Search for the cell housing the specified text and yield its [x, y] center coordinate. 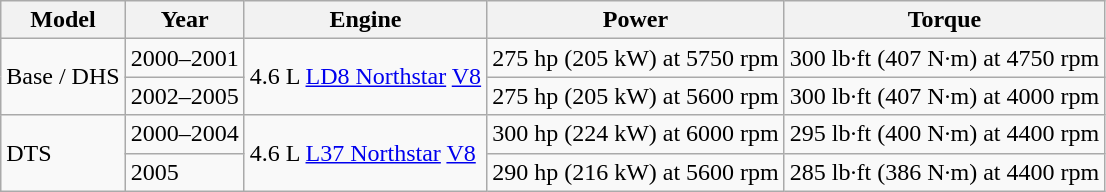
4.6 L LD8 Northstar V8 [365, 77]
300 lb·ft (407 N·m) at 4000 rpm [944, 96]
300 lb·ft (407 N·m) at 4750 rpm [944, 58]
275 hp (205 kW) at 5600 rpm [636, 96]
285 lb·ft (386 N·m) at 4400 rpm [944, 172]
Base / DHS [63, 77]
275 hp (205 kW) at 5750 rpm [636, 58]
Year [184, 20]
2000–2001 [184, 58]
DTS [63, 153]
2002–2005 [184, 96]
Torque [944, 20]
295 lb·ft (400 N·m) at 4400 rpm [944, 134]
300 hp (224 kW) at 6000 rpm [636, 134]
Engine [365, 20]
Model [63, 20]
290 hp (216 kW) at 5600 rpm [636, 172]
2005 [184, 172]
Power [636, 20]
4.6 L L37 Northstar V8 [365, 153]
2000–2004 [184, 134]
